Locate the cell with the specified text and output its [x, y] center coordinate. 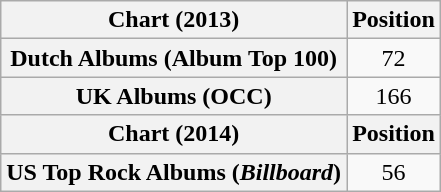
166 [394, 96]
Dutch Albums (Album Top 100) [174, 58]
US Top Rock Albums (Billboard) [174, 172]
Chart (2014) [174, 134]
Chart (2013) [174, 20]
72 [394, 58]
UK Albums (OCC) [174, 96]
56 [394, 172]
